Pinpoint the cell where the given text exists, returning its (X, Y) midpoint coordinate. 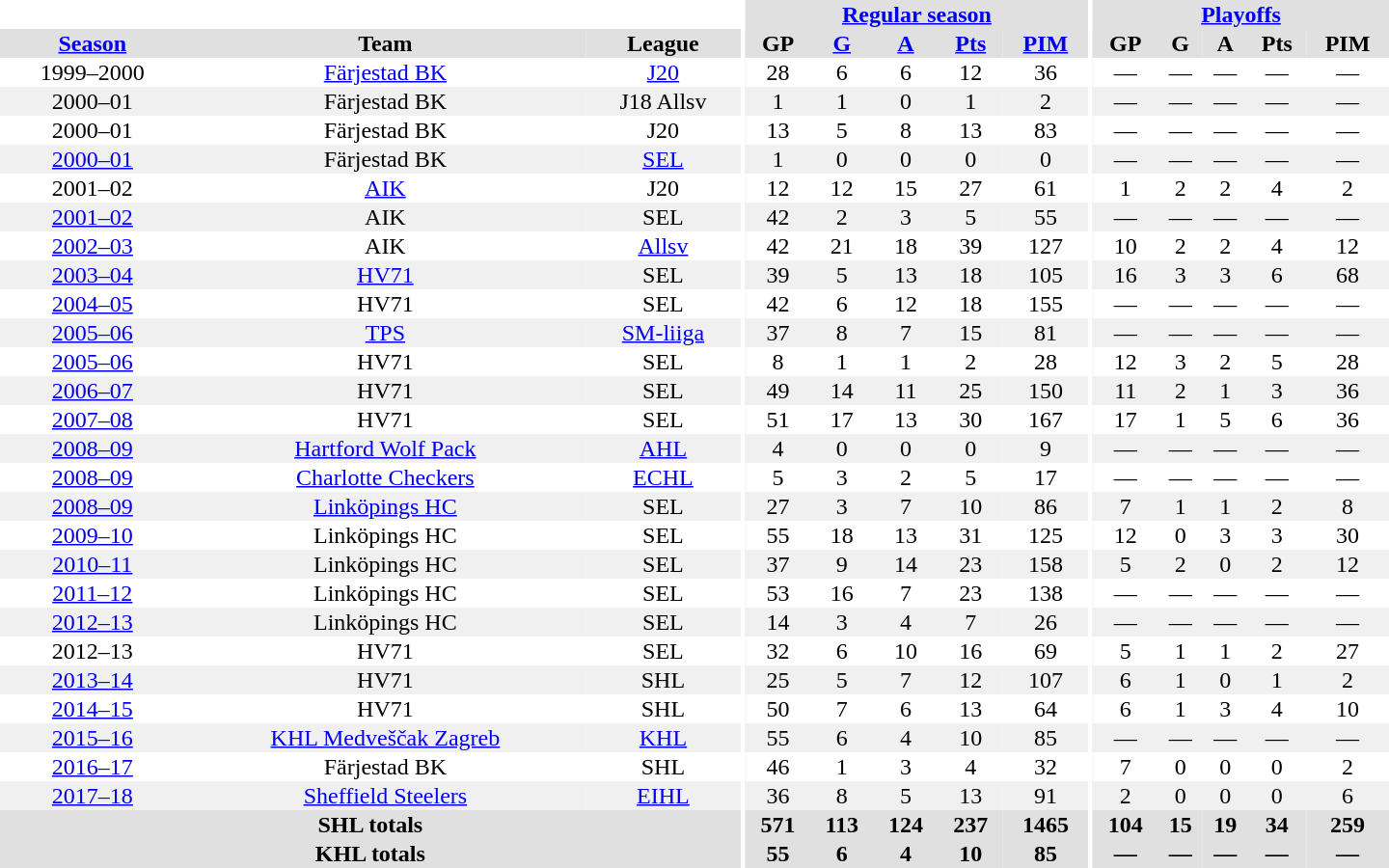
83 (1046, 130)
86 (1046, 506)
J18 Allsv (664, 101)
125 (1046, 535)
105 (1046, 275)
League (664, 43)
EIHL (664, 796)
KHL (664, 738)
1465 (1046, 825)
2006–07 (93, 391)
SHL totals (370, 825)
1999–2000 (93, 72)
50 (777, 709)
150 (1046, 391)
69 (1046, 651)
107 (1046, 680)
46 (777, 767)
237 (970, 825)
167 (1046, 420)
2004–05 (93, 304)
2015–16 (93, 738)
31 (970, 535)
SM-liiga (664, 333)
64 (1046, 709)
2002–03 (93, 246)
TPS (386, 333)
Playoffs (1240, 14)
2009–10 (93, 535)
2016–17 (93, 767)
51 (777, 420)
259 (1348, 825)
2003–04 (93, 275)
2017–18 (93, 796)
26 (1046, 622)
21 (841, 246)
571 (777, 825)
KHL Medveščak Zagreb (386, 738)
Season (93, 43)
19 (1225, 825)
124 (905, 825)
ECHL (664, 477)
81 (1046, 333)
KHL totals (370, 854)
104 (1125, 825)
155 (1046, 304)
2014–15 (93, 709)
49 (777, 391)
Hartford Wolf Pack (386, 448)
Allsv (664, 246)
2013–14 (93, 680)
34 (1277, 825)
Regular season (916, 14)
61 (1046, 188)
138 (1046, 593)
158 (1046, 564)
53 (777, 593)
2010–11 (93, 564)
Team (386, 43)
113 (841, 825)
2007–08 (93, 420)
AHL (664, 448)
91 (1046, 796)
Charlotte Checkers (386, 477)
68 (1348, 275)
2011–12 (93, 593)
127 (1046, 246)
Sheffield Steelers (386, 796)
